Capture the cell that displays the provided text and extract its (X, Y) central coordinate. 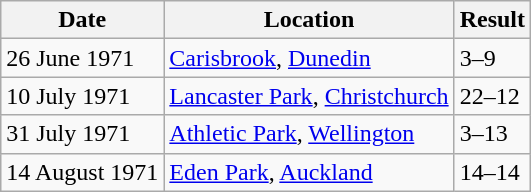
Result (492, 20)
Date (82, 20)
Lancaster Park, Christchurch (309, 96)
Carisbrook, Dunedin (309, 58)
Eden Park, Auckland (309, 172)
10 July 1971 (82, 96)
14 August 1971 (82, 172)
Athletic Park, Wellington (309, 134)
3–9 (492, 58)
26 June 1971 (82, 58)
Location (309, 20)
14–14 (492, 172)
31 July 1971 (82, 134)
3–13 (492, 134)
22–12 (492, 96)
